Detect which cell encompasses the target text, then output its [x, y] center coordinate. 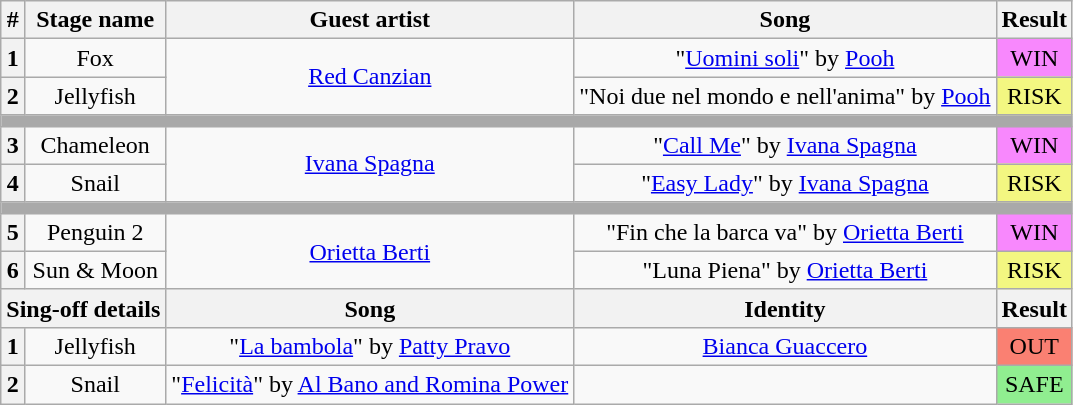
Penguin 2 [96, 232]
4 [13, 183]
5 [13, 232]
Sing-off details [84, 308]
Guest artist [370, 20]
Identity [785, 308]
Ivana Spagna [370, 164]
3 [13, 145]
SAFE [1034, 384]
"Easy Lady" by Ivana Spagna [785, 183]
OUT [1034, 346]
Orietta Berti [370, 251]
Bianca Guaccero [785, 346]
"Fin che la barca va" by Orietta Berti [785, 232]
Sun & Moon [96, 270]
# [13, 20]
"Noi due nel mondo e nell'anima" by Pooh [785, 96]
"Felicità" by Al Bano and Romina Power [370, 384]
Chameleon [96, 145]
"Uomini soli" by Pooh [785, 58]
Stage name [96, 20]
6 [13, 270]
"Luna Piena" by Orietta Berti [785, 270]
"Call Me" by Ivana Spagna [785, 145]
"La bambola" by Patty Pravo [370, 346]
Fox [96, 58]
Red Canzian [370, 77]
